Return the (x, y) coordinate for the center point of the cell that contains the specified text.  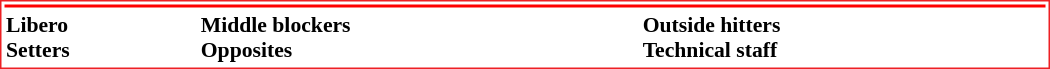
Middle blockersOpposites (418, 37)
LiberoSetters (100, 37)
Outside hittersTechnical staff (843, 37)
